Determine the [X, Y] coordinate at the center of the cell enclosing the given text.  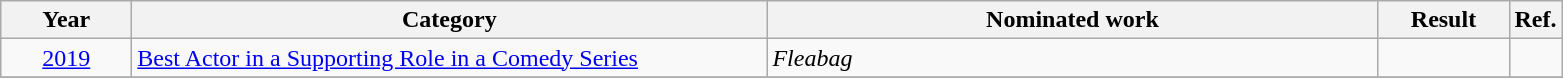
Nominated work [1072, 20]
Ref. [1536, 20]
Year [66, 20]
Category [450, 20]
Best Actor in a Supporting Role in a Comedy Series [450, 58]
Result [1444, 20]
Fleabag [1072, 58]
2019 [66, 58]
